Detect which cell encompasses the target text, then output its [x, y] center coordinate. 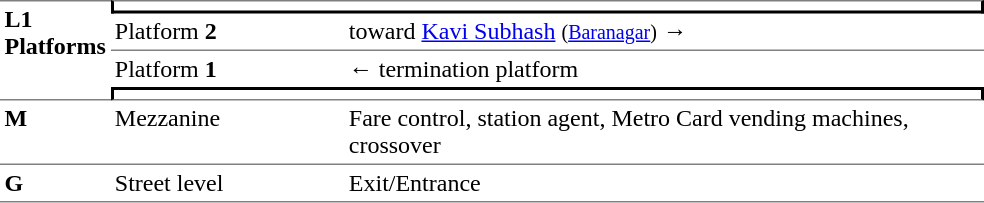
Street level [227, 184]
Fare control, station agent, Metro Card vending machines, crossover [664, 132]
Exit/Entrance [664, 184]
Platform 1 [227, 69]
Mezzanine [227, 132]
← termination platform [664, 69]
M [55, 132]
Platform 2 [227, 33]
G [55, 184]
toward Kavi Subhash (Baranagar) → [664, 33]
L1Platforms [55, 50]
